Output the (x, y) coordinate of the center of the cell containing the given text.  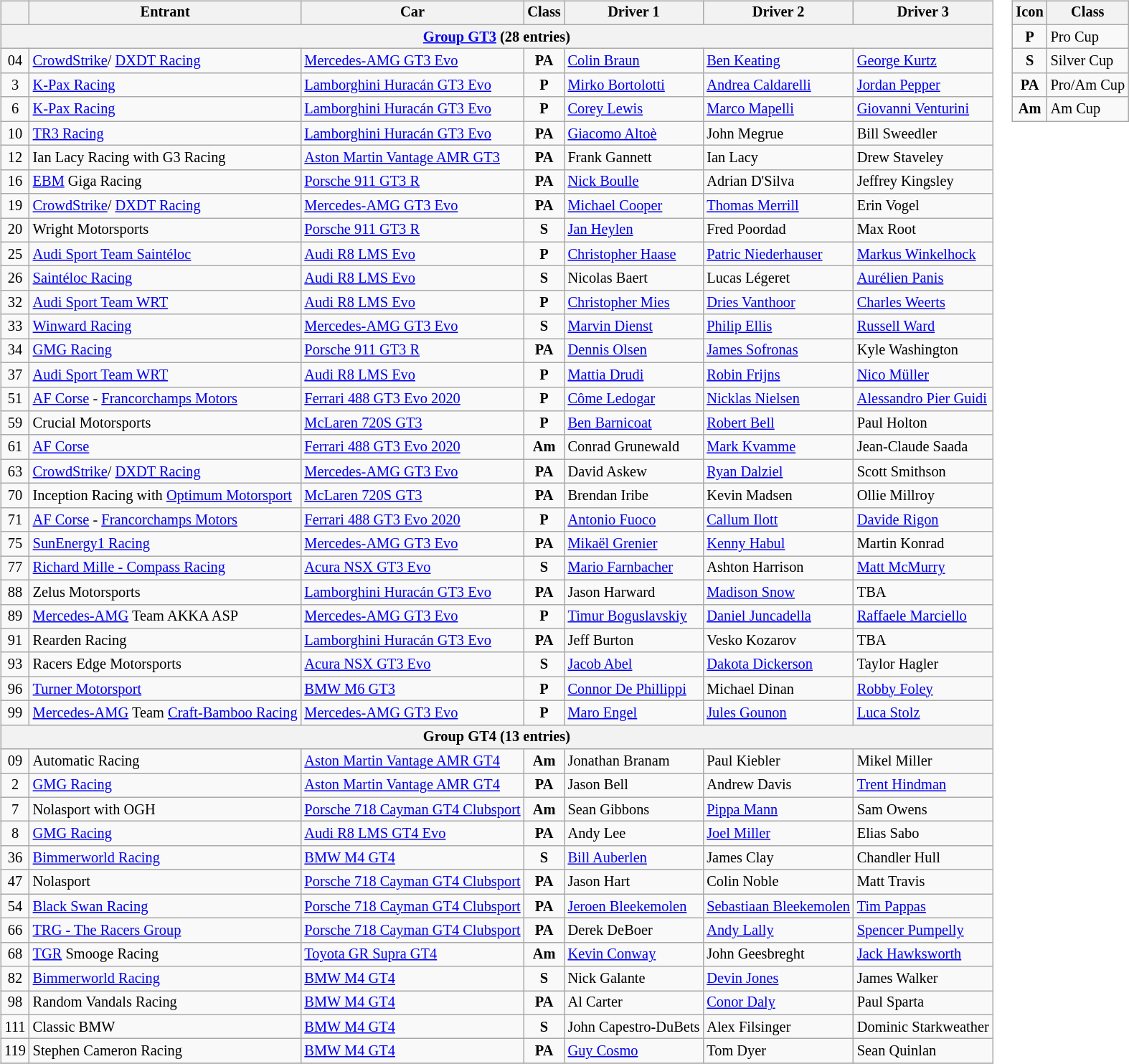
Winward Racing (165, 326)
3 (14, 85)
26 (14, 278)
Giovanni Venturini (923, 109)
Alex Filsinger (778, 1027)
59 (14, 423)
Mark Kvamme (778, 447)
Jason Bell (634, 786)
Jason Harward (634, 592)
Classic BMW (165, 1027)
Joel Miller (778, 834)
Ollie Millroy (923, 496)
Madison Snow (778, 592)
Random Vandals Racing (165, 1003)
Brendan Iribe (634, 496)
Nicolas Baert (634, 278)
EBM Giga Racing (165, 182)
Mirko Bortolotti (634, 85)
19 (14, 206)
Jeffrey Kingsley (923, 182)
99 (14, 713)
Dakota Dickerson (778, 664)
Jeroen Bleekemolen (634, 906)
Crucial Motorsports (165, 423)
Stephen Cameron Racing (165, 1051)
Derek DeBoer (634, 931)
Taylor Hagler (923, 664)
96 (14, 689)
TGR Smooge Racing (165, 954)
John Megrue (778, 133)
Adrian D'Silva (778, 182)
Mercedes-AMG Team AKKA ASP (165, 616)
25 (14, 254)
119 (14, 1051)
Guy Cosmo (634, 1051)
82 (14, 979)
2 (14, 786)
75 (14, 544)
Andrew Davis (778, 786)
8 (14, 834)
Dries Vanthoor (778, 303)
Andrea Caldarelli (778, 85)
Kevin Madsen (778, 496)
Mikaël Grenier (634, 544)
John Geesbreght (778, 954)
Conor Daly (778, 1003)
Automatic Racing (165, 761)
Driver 3 (923, 13)
Thomas Merrill (778, 206)
91 (14, 641)
33 (14, 326)
70 (14, 496)
04 (14, 61)
Callum Ilott (778, 519)
Marco Mapelli (778, 109)
Max Root (923, 230)
Mercedes-AMG Team Craft-Bamboo Racing (165, 713)
Jacob Abel (634, 664)
88 (14, 592)
111 (14, 1027)
AF Corse (165, 447)
Wright Motorsports (165, 230)
Entrant (165, 13)
James Walker (923, 979)
Erin Vogel (923, 206)
Driver 1 (634, 13)
51 (14, 399)
Robert Bell (778, 423)
Am Cup (1087, 109)
Marvin Dienst (634, 326)
Andy Lee (634, 834)
Audi R8 LMS GT4 Evo (413, 834)
Colin Noble (778, 882)
Maro Engel (634, 713)
Matt McMurry (923, 568)
TRG - The Racers Group (165, 931)
Christopher Haase (634, 254)
Toyota GR Supra GT4 (413, 954)
77 (14, 568)
Kevin Conway (634, 954)
Corey Lewis (634, 109)
Robby Foley (923, 689)
Luca Stolz (923, 713)
Inception Racing with Optimum Motorsport (165, 496)
Frank Gannett (634, 158)
Nolasport (165, 882)
Pro Cup (1087, 37)
Saintéloc Racing (165, 278)
89 (14, 616)
Turner Motorsport (165, 689)
71 (14, 519)
Audi Sport Team Saintéloc (165, 254)
Giacomo Altoè (634, 133)
Jeff Burton (634, 641)
Ben Barnicoat (634, 423)
Spencer Pumpelly (923, 931)
68 (14, 954)
James Sofronas (778, 351)
63 (14, 471)
61 (14, 447)
66 (14, 931)
Sean Gibbons (634, 809)
Jan Heylen (634, 230)
37 (14, 375)
John Capestro-DuBets (634, 1027)
Martin Konrad (923, 544)
Silver Cup (1087, 61)
Rearden Racing (165, 641)
SunEnergy1 Racing (165, 544)
Mikel Miller (923, 761)
Jules Gounon (778, 713)
Devin Jones (778, 979)
Jason Hart (634, 882)
Russell Ward (923, 326)
Michael Dinan (778, 689)
Sam Owens (923, 809)
Ian Lacy (778, 158)
Zelus Motorsports (165, 592)
Lucas Légeret (778, 278)
Mario Farnbacher (634, 568)
Côme Ledogar (634, 399)
Paul Holton (923, 423)
32 (14, 303)
Aurélien Panis (923, 278)
Kenny Habul (778, 544)
Tom Dyer (778, 1051)
Robin Frijns (778, 375)
Conrad Grunewald (634, 447)
Dominic Starkweather (923, 1027)
98 (14, 1003)
Antonio Fuoco (634, 519)
Tim Pappas (923, 906)
34 (14, 351)
Chandler Hull (923, 858)
36 (14, 858)
Racers Edge Motorsports (165, 664)
Colin Braun (634, 61)
Ben Keating (778, 61)
Pippa Mann (778, 809)
Nolasport with OGH (165, 809)
54 (14, 906)
Timur Boguslavskiy (634, 616)
Matt Travis (923, 882)
Jonathan Branam (634, 761)
Jordan Pepper (923, 85)
Ryan Dalziel (778, 471)
Group GT4 (13 entries) (496, 737)
16 (14, 182)
Sebastiaan Bleekemolen (778, 906)
Trent Hindman (923, 786)
James Clay (778, 858)
Kyle Washington (923, 351)
Dennis Olsen (634, 351)
Paul Sparta (923, 1003)
Bill Sweedler (923, 133)
Alessandro Pier Guidi (923, 399)
TR3 Racing (165, 133)
Markus Winkelhock (923, 254)
12 (14, 158)
Fred Poordad (778, 230)
10 (14, 133)
Jack Hawksworth (923, 954)
Aston Martin Vantage AMR GT3 (413, 158)
Black Swan Racing (165, 906)
Nicklas Nielsen (778, 399)
BMW M6 GT3 (413, 689)
Davide Rigon (923, 519)
Group GT3 (28 entries) (496, 37)
Sean Quinlan (923, 1051)
Raffaele Marciello (923, 616)
David Askew (634, 471)
Driver 2 (778, 13)
Patric Niederhauser (778, 254)
Christopher Mies (634, 303)
Icon (1029, 13)
Nico Müller (923, 375)
Pro/Am Cup (1087, 85)
Scott Smithson (923, 471)
Elias Sabo (923, 834)
Vesko Kozarov (778, 641)
Philip Ellis (778, 326)
Andy Lally (778, 931)
Al Carter (634, 1003)
Car (413, 13)
Connor De Phillippi (634, 689)
George Kurtz (923, 61)
Charles Weerts (923, 303)
Michael Cooper (634, 206)
Bill Auberlen (634, 858)
09 (14, 761)
93 (14, 664)
Nick Galante (634, 979)
Richard Mille - Compass Racing (165, 568)
20 (14, 230)
Ashton Harrison (778, 568)
7 (14, 809)
Daniel Juncadella (778, 616)
Nick Boulle (634, 182)
Drew Staveley (923, 158)
Mattia Drudi (634, 375)
Jean-Claude Saada (923, 447)
6 (14, 109)
Ian Lacy Racing with G3 Racing (165, 158)
Paul Kiebler (778, 761)
47 (14, 882)
